Pinpoint the cell where the given text exists, returning its (X, Y) midpoint coordinate. 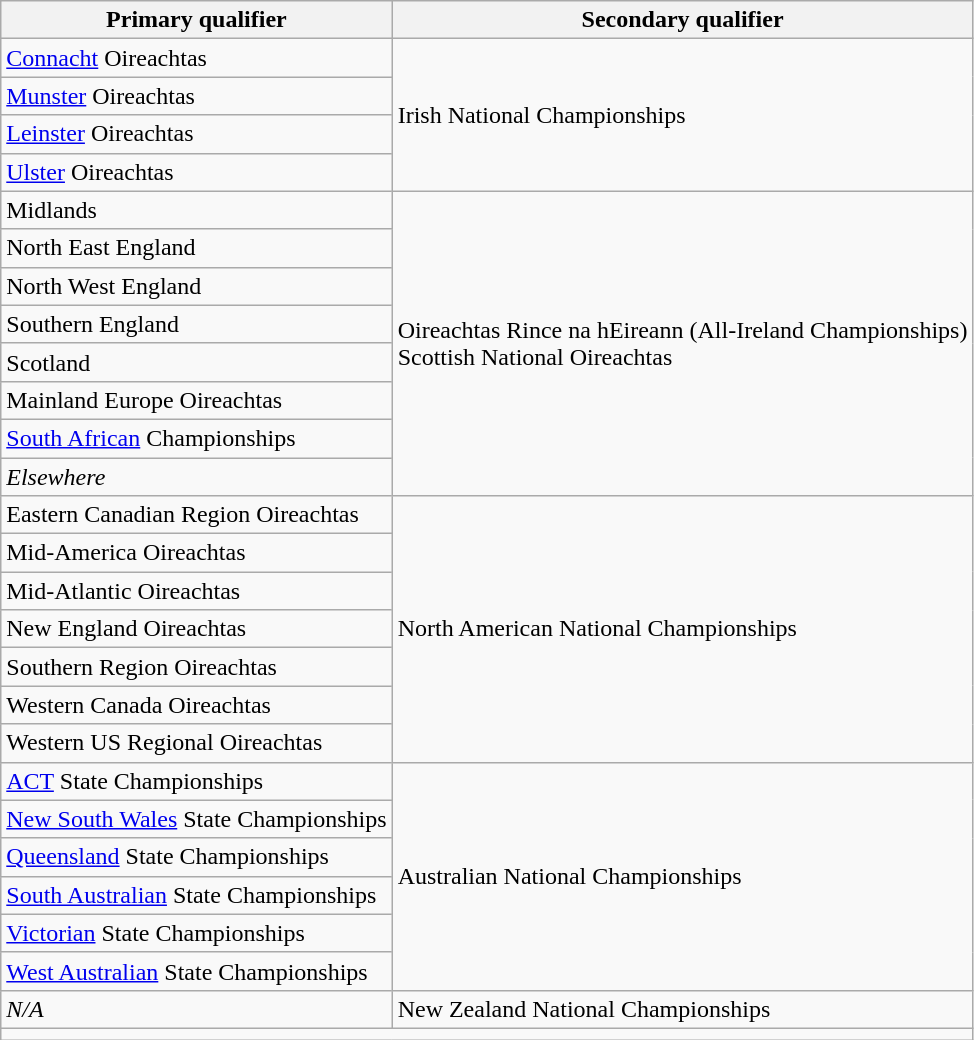
Primary qualifier (196, 20)
North American National Championships (682, 629)
Leinster Oireachtas (196, 134)
Mainland Europe Oireachtas (196, 400)
New England Oireachtas (196, 629)
New South Wales State Championships (196, 819)
Scotland (196, 362)
Western Canada Oireachtas (196, 705)
Connacht Oireachtas (196, 58)
ACT State Championships (196, 781)
N/A (196, 1009)
Midlands (196, 210)
West Australian State Championships (196, 971)
Mid-America Oireachtas (196, 553)
Secondary qualifier (682, 20)
Elsewhere (196, 477)
Mid-Atlantic Oireachtas (196, 591)
Irish National Championships (682, 115)
Southern Region Oireachtas (196, 667)
Munster Oireachtas (196, 96)
New Zealand National Championships (682, 1009)
North West England (196, 286)
Southern England (196, 324)
Eastern Canadian Region Oireachtas (196, 515)
Oireachtas Rince na hEireann (All-Ireland Championships)Scottish National Oireachtas (682, 343)
South Australian State Championships (196, 895)
Queensland State Championships (196, 857)
Victorian State Championships (196, 933)
South African Championships (196, 438)
Ulster Oireachtas (196, 172)
North East England (196, 248)
Western US Regional Oireachtas (196, 743)
Australian National Championships (682, 876)
